Detect which cell encompasses the target text, then output its [x, y] center coordinate. 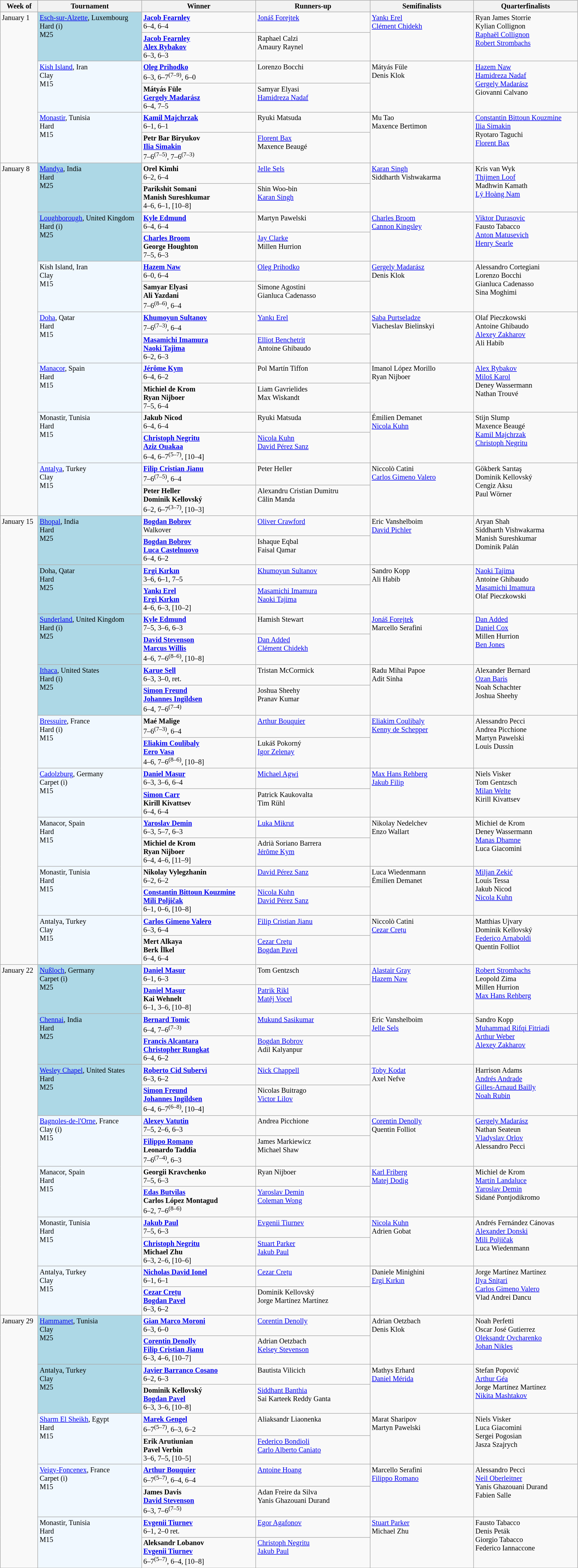
Daniel Masur Kai Wehnelt 6–1, 3–6, [10–8] [199, 999]
Arthur Bouquier 6–7(5–7), 6–4, 6–4 [199, 1475]
Radu Mihai Papoe Adit Sinha [422, 690]
Masamichi Imamura Naoki Tajima 6–2, 6–3 [199, 349]
Yankı Erel Ergi Kırkın 4–6, 6–3, [10–2] [199, 599]
Dominik Kellovský Jorge Martínez Martínez [313, 1301]
Kyle Edmund 6–4, 6–4 [199, 222]
Siddhant Banthia Sai Karteek Reddy Ganta [313, 1399]
Karl Friberg Matej Dodig [422, 1191]
Christoph Negritu Michael Zhu 6–3, 2–6, [10–6] [199, 1252]
Bogdan Bobrov Walkover [199, 526]
Niels Visker Tom Gentzsch Milan Welte Kirill Kivattsev [526, 793]
Mátyás Füle Denis Klok [422, 87]
Javier Barranco Cosano 6–2, 6–3 [199, 1374]
Masamichi Imamura Naoki Tajima [313, 599]
Émilien Demanet Nicola Kuhn [422, 437]
Arthur Bouquier [313, 727]
Florent Bax Maxence Beaugé [313, 148]
Simon Freund Johannes Ingildsen 6–4, 7–6(7–4) [199, 700]
Cezar Crețu Bogdan Pavel 6–3, 6–2 [199, 1301]
Corentin Denolly Quentin Folliot [422, 1141]
Jorge Martínez Martínez Ilya Snițari Carlos Gimeno Valero Vlad Andrei Dancu [526, 1291]
Bogdan Bobrov Adil Kalyanpur [313, 1050]
Bogdan Bobrov Luca Castelnuovo 6–4, 6–2 [199, 550]
Hazem Naw Hamidreza Nadaf Gergely Madarász Giovanni Calvano [526, 87]
Charles Broom Cannon Kingsley [422, 237]
Evgenii Tiurnev [313, 1227]
Erik Arutiunian Pavel Verbin 3–6, 7–5, [10–5] [199, 1450]
Alexander Bernard Ozan Baris Noah Schachter Joshua Sheehy [526, 690]
Yankı Erel [313, 323]
Wesley Chapel, United States Hard M25 [90, 1090]
Doha, Qatar Hard M15 [90, 337]
David Stevenson Marcus Willis 4–6, 7–6(8–6), [10–8] [199, 649]
Georgii Kravchenko 7–5, 6–3 [199, 1176]
Bernard Tomic 6–4, 7–6(7–3) [199, 1024]
Jakub Paul 7–5, 6–3 [199, 1227]
Jonáš Forejtek Marcello Serafini [422, 639]
Veigy-Foncenex, France Carpet (i) M15 [90, 1491]
Oleg Prihodko 6–3, 6–7(7–9), 6–0 [199, 72]
Gian Marco Moroni 6–3, 6–0 [199, 1325]
Michiel de Krom Ryan Nijboer 7–5, 6–4 [199, 397]
January 15 [19, 740]
Karan Singh Siddharth Vishwakarma [422, 187]
Fausto Tabacco Denis Peták Giorgio Tabacco Federico Iannaccone [526, 1543]
Eric Vanshelboim David Pichler [422, 540]
Jérôme Kym 6–4, 6–2 [199, 373]
Nicola Kuhn Adrien Gobat [422, 1241]
Lukáš Pokorný Igor Zelenay [313, 753]
Sandro Kopp Muhammad Rifqi Fitriadi Arthur Weber Alexey Zakharov [526, 1039]
Nikolay Nedelchev Enzo Wallart [422, 841]
Daniel Masur 6–3, 3–6, 6–4 [199, 778]
Jonáš Forejtek [313, 22]
Christoph Negritu Aziz Ouakaa 6–4, 6–7(5–7), [10–4] [199, 447]
Adrià Soriano Barrera Jérôme Kym [313, 852]
Ergi Kırkın 3–6, 6–1, 7–5 [199, 575]
Stefan Popović Arthur Géa Jorge Martínez Martínez Nikita Mashtakov [526, 1388]
Quarterfinalists [526, 6]
Luka Mikrut [313, 827]
Olaf Pieczkowski Antoine Ghibaudo Alexey Zakharov Ali Habib [526, 337]
Yaroslav Demin Coleman Wong [313, 1202]
Sunderland, United Kingdom Hard (i) M25 [90, 639]
Noah Perfetti Oscar José Gutierrez Oleksandr Ovcharenko Johan Nikles [526, 1340]
Nicolas Buitrago Victor Lilov [313, 1100]
Patrick Kaukovalta Tim Rühl [313, 803]
Dan Added Clément Chidekh [313, 649]
January 29 [19, 1442]
Eliakim Coulibaly Eero Vasa 4–6, 7–6(8–6), [10–8] [199, 753]
Mert Alkaya Berk İlkel 6–4, 6–4 [199, 950]
Lorenzo Bocchi [313, 72]
Ryan James Storrie Kylian Collignon Raphaël Collignon Robert Strombachs [526, 37]
Khumoyun Sultanov [313, 575]
Marat Sharipov Martyn Pawelski [422, 1438]
Aleksandr Lobanov Evgenii Tiurnev 6–7(5–7), 6–4, [10–8] [199, 1553]
Jacob Fearnley Alex Rybakov 6–3, 6–3 [199, 47]
Joshua Sheehy Pranav Kumar [313, 700]
Raphael Calzi Amaury Raynel [313, 47]
Pol Martín Tiffon [313, 373]
Michiel de Krom Martín Landaluce Yaroslav Demin Sidané Pontjodikromo [526, 1191]
Orel Kimhi 6–2, 6–4 [199, 173]
Corentin Denolly [313, 1325]
Simone Agostini Gianluca Cadenasso [313, 296]
Dan Added Daniel Cox Millen Hurrion Ben Jones [526, 639]
Simon Freund Johannes Ingildsen 6–4, 6–7(6–8), [10–4] [199, 1100]
Daniel Masur 6–1, 6–3 [199, 974]
Alex Rybakov Miloš Karol Deney Wassermann Nathan Trouvé [526, 387]
Francis Alcantara Christopher Rungkat 6–4, 6–2 [199, 1050]
Antoine Hoang [313, 1475]
Mathys Erhard Daniel Mérida [422, 1388]
Filip Cristian Jianu 7–6(7–5), 6–4 [199, 474]
Christoph Negritu Jakub Paul [313, 1553]
James Davis David Stevenson 6–3, 7–6(7–5) [199, 1502]
January 8 [19, 339]
Filip Cristian Jianu [313, 926]
Aliaksandr Liaonenka [313, 1424]
Gergely Madarász Nathan Seateun Vladyslav Orlov Alessandro Pecci [526, 1141]
Alessandro Cortegiani Lorenzo Bocchi Gianluca Cadenasso Sina Moghimi [526, 287]
Nikolay Vylegzhanin 6–2, 6–2 [199, 877]
Hammamet, Tunisia Clay M25 [90, 1340]
Michiel de Krom Deney Wassermann Manas Dhamne Luca Giacomini [526, 841]
Niels Visker Luca Giacomini Sergei Pogosian Jasza Szajrych [526, 1438]
Luca Wiedenmann Émilien Demanet [422, 891]
Loughborough, United Kingdom Hard (i) M25 [90, 237]
Robert Strombachs Leopold Zima Millen️️ Hurrion Max Hans Rehberg [526, 989]
Niccolò Catini Carlos Gimeno Valero [422, 489]
Carlos Gimeno Valero 6–3, 6–4 [199, 926]
Stuart Parker Michael Zhu [422, 1543]
Corentin Denolly Filip Cristian Jianu 6–3, 4–6, [10–7] [199, 1350]
Aryan Shah Siddharth Vishwakarma Manish Sureshkumar Dominik Palán [526, 540]
Martyn Pawelski [313, 222]
Kris van Wyk Thijmen Loof Madhwin Kamath Lý Hoàng Nam [526, 187]
Eliakim Coulibaly Kenny de Schepper [422, 742]
January 22 [19, 1140]
Marek Gengel 6–7(5–7), 6–3, 6–2 [199, 1424]
Daniele Minighini Ergi Kırkın [422, 1291]
Yaroslav Demin 6–3, 5–7, 6–3 [199, 827]
Gökberk Sarıtaş Dominik Kellovský Cengiz Aksu Paul Wörner [526, 489]
Mu Tao Maxence Bertimon [422, 137]
Gergely Madarász Denis Klok [422, 287]
Runners-up [313, 6]
Oliver Crawford [313, 526]
Michiel de Krom Ryan Nijboer 6–4, 4–6, [11–9] [199, 852]
Bautista Vilicich [313, 1374]
Samyar Elyasi Hamidreza Nadaf [313, 98]
Jakub Nicod 6–4, 6–4 [199, 422]
Toby Kodat Axel Nefve [422, 1090]
Cezar Crețu Bogdan Pavel [313, 950]
Hamish Stewart [313, 624]
Alexey Vatutin 7–5, 2–6, 6–3 [199, 1125]
Liam Gavrielides Max Wiskandt [313, 397]
Ishaque Eqbal Faisal Qamar [313, 550]
Antalya, Turkey Clay M25 [90, 1388]
Ryan Nijboer [313, 1176]
Oleg Prihodko [313, 271]
Sharm El Sheikh, Egypt Hard M15 [90, 1438]
Stuart Parker Jakub Paul [313, 1252]
Peter Heller [313, 474]
David Pérez Sanz [313, 877]
Mukund Sasikumar [313, 1024]
Doha, Qatar Hard M25 [90, 589]
Winner [199, 6]
Tristan McCormick [313, 675]
Alexandru Cristian Dumitru Călin Manda [313, 500]
Niccolò Catini Cezar Crețu [422, 940]
Kyle Edmund 7–5, 3–6, 6–3 [199, 624]
Simon Carr Kirill Kivattsev 6–4, 6–4 [199, 803]
Imanol López Morillo Ryan Nijboer [422, 387]
Tom Gentzsch [313, 974]
Cadolzburg, Germany Carpet (i) M15 [90, 793]
Nußloch, Germany Carpet (i) M25 [90, 989]
Max Hans Rehberg Jakub Filip [422, 793]
Ithaca, United States Hard (i) M25 [90, 690]
Viktor Durasovic Fausto Tabacco Anton Matusevich Henry Searle [526, 237]
Semifinalists [422, 6]
Sandro Kopp Ali Habib [422, 589]
Evgenii Tiurnev 6–1, 2–0 ret. [199, 1527]
Naoki Tajima Antoine Ghibaudo Masamichi Imamura Olaf Pieczkowski [526, 589]
Adan Freire da Silva Yanis Ghazouani Durand [313, 1502]
Constantin Bittoun Kouzmine Mili Poljičak 6–1, 0–6, [10–8] [199, 901]
James Markiewicz Michael Shaw [313, 1150]
Tournament [90, 6]
Eric Vanshelboim Jelle Sels [422, 1039]
Esch-sur-Alzette, Luxembourg Hard (i) M25 [90, 37]
Mandya, India Hard M25 [90, 187]
Elliot Benchetrit Antoine Ghibaudo [313, 349]
Mátyás Füle Gergely Madarász 6–4, 7–5 [199, 98]
Constantin Bittoun Kouzmine Ilia Simakin Ryotaro Taguchi Florent Bax [526, 137]
Andrea Picchione [313, 1125]
Patrik Rikl Matěj Vocel [313, 999]
Chennai, India Hard M25 [90, 1039]
Cezar Crețu [313, 1276]
Federico Bondioli Carlo Alberto Caniato [313, 1450]
January 1 [19, 87]
Bagnoles-de-l'Orne, France Clay (i) M15 [90, 1141]
Filippo Romano Leonardo Taddia 7–6(7–4), 6–3 [199, 1150]
Parikshit Somani Manish Sureshkumar 4–6, 6–1, [10–8] [199, 197]
Alessandro Pecci Andrea Picchione Martyn Pawelski Louis Dussin [526, 742]
Saba Purtseladze Viacheslav Bielinskyi [422, 337]
Stijn Slump Maxence Beaugé Kamil Majchrzak Christoph Negritu [526, 437]
Harrison Adams Andrés Andrade Gilles-Arnaud Bailly Noah Rubin [526, 1090]
Marcello Serafini Filippo Romano [422, 1491]
Jacob Fearnley 6–4, 6–4 [199, 22]
Khumoyun Sultanov 7–6(7–3), 6–4 [199, 323]
Peter Heller Dominik Kellovský 6–2, 6–7(3–7), [10–3] [199, 500]
Jay Clarke Millen Hurrion [313, 247]
Roberto Cid Subervi 6–3, 6–2 [199, 1074]
Adrian Oetzbach Denis Klok [422, 1340]
Michael Agwi [313, 778]
Nick Chappell [313, 1074]
Petr Bar Biryukov Ilia Simakin 7–6(7–5), 7–6(7–3) [199, 148]
Bhopal, India Hard M25 [90, 540]
Andrés Fernández Cánovas Alexander Donski Mili Poljičak Luca Wiedenmann [526, 1241]
Hazem Naw 6–0, 6–4 [199, 271]
Miljan Zekić Louis Tessa Jakub Nicod Nicola Kuhn [526, 891]
Nicholas David Ionel 6–1, 6–1 [199, 1276]
Matthias Ujvary Dominik Kellovský Federico Arnaboldi Quentin Folliot [526, 940]
Dominik Kellovský Bogdan Pavel 6–3, 3–6, [10–8] [199, 1399]
Karue Sell 6–3, 3–0, ret. [199, 675]
Week of [19, 6]
Samyar Elyasi Ali Yazdani 7–6(8–6), 6–4 [199, 296]
Kamil Majchrzak 6–1, 6–1 [199, 122]
Egor Agafonov [313, 1527]
Bressuire, France Hard (i) M15 [90, 742]
Maé Malige 7–6(7–3), 6–4 [199, 727]
Shin Woo-bin Karan Singh [313, 197]
Edas Butvilas Carlos López Montagud 6–2, 7–6(8–6) [199, 1202]
Yankı Erel Clément Chidekh [422, 37]
Alessandro Pecci Neil Oberleitner Yanis Ghazouani Durand Fabien Salle [526, 1491]
Jelle Sels [313, 173]
Alastair Gray Hazem Naw [422, 989]
Charles Broom George Houghton 7–5, 6–3 [199, 247]
Adrian Oetzbach Kelsey Stevenson [313, 1350]
